Detect which cell encompasses the target text, then output its (x, y) center coordinate. 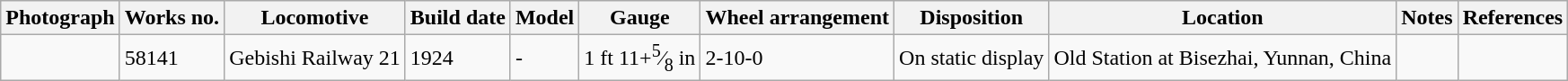
Gauge (639, 18)
Gebishi Railway 21 (315, 58)
1924 (458, 58)
2-10-0 (797, 58)
Model (544, 18)
Notes (1427, 18)
Location (1223, 18)
- (544, 58)
On static display (972, 58)
Locomotive (315, 18)
Disposition (972, 18)
1 ft 11+5⁄8 in (639, 58)
58141 (172, 58)
Build date (458, 18)
Works no. (172, 18)
Old Station at Bisezhai, Yunnan, China (1223, 58)
References (1512, 18)
Wheel arrangement (797, 18)
Photograph (60, 18)
